For the text-containing cell, return its midpoint in [x, y] coordinate format. 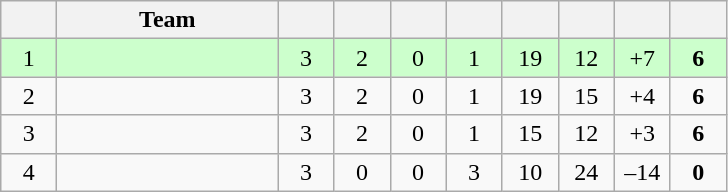
+7 [642, 58]
+4 [642, 96]
10 [530, 172]
24 [586, 172]
+3 [642, 134]
4 [29, 172]
–14 [642, 172]
Team [168, 20]
